Locate the cell with the specified text and output its [x, y] center coordinate. 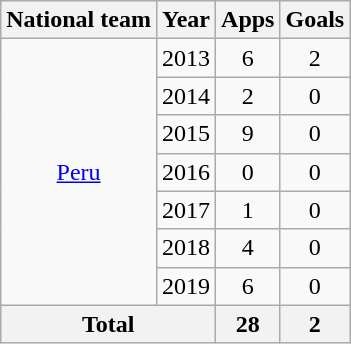
2016 [186, 172]
Year [186, 20]
2018 [186, 248]
9 [248, 134]
National team [79, 20]
2015 [186, 134]
28 [248, 324]
Goals [315, 20]
4 [248, 248]
2019 [186, 286]
1 [248, 210]
2013 [186, 58]
2014 [186, 96]
Peru [79, 172]
Total [108, 324]
2017 [186, 210]
Apps [248, 20]
